For the text-containing cell, return its midpoint in [x, y] coordinate format. 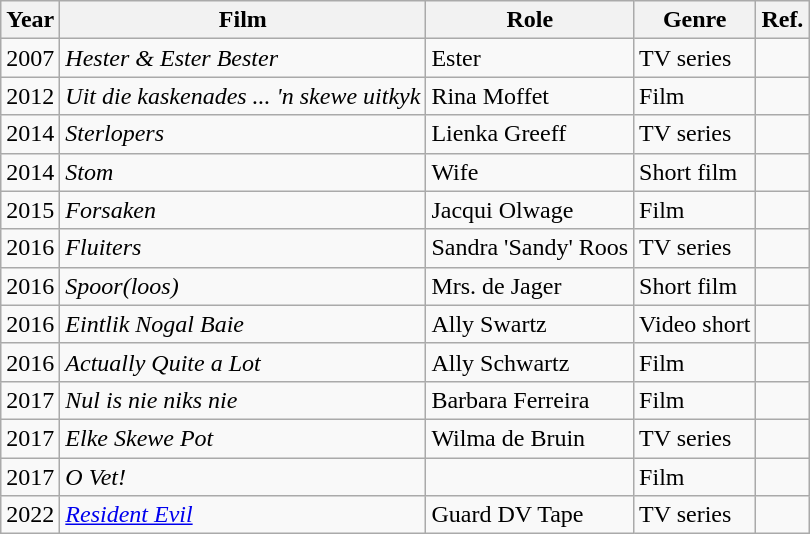
Nul is nie niks nie [243, 400]
Guard DV Tape [530, 515]
Lienka Greeff [530, 134]
2012 [30, 96]
Uit die kaskenades ... 'n skewe uitkyk [243, 96]
Ester [530, 58]
Wilma de Bruin [530, 438]
Ally Swartz [530, 324]
Stom [243, 172]
Resident Evil [243, 515]
Mrs. de Jager [530, 286]
Role [530, 20]
Ally Schwartz [530, 362]
Elke Skewe Pot [243, 438]
Barbara Ferreira [530, 400]
Spoor(loos) [243, 286]
Actually Quite a Lot [243, 362]
Forsaken [243, 210]
Hester & Ester Bester [243, 58]
Year [30, 20]
2007 [30, 58]
O Vet! [243, 477]
Sandra 'Sandy' Roos [530, 248]
2015 [30, 210]
Eintlik Nogal Baie [243, 324]
Fluiters [243, 248]
Rina Moffet [530, 96]
Ref. [782, 20]
Video short [695, 324]
Wife [530, 172]
Sterlopers [243, 134]
Jacqui Olwage [530, 210]
2022 [30, 515]
Genre [695, 20]
